Determine the (X, Y) coordinate at the center of the cell enclosing the given text.  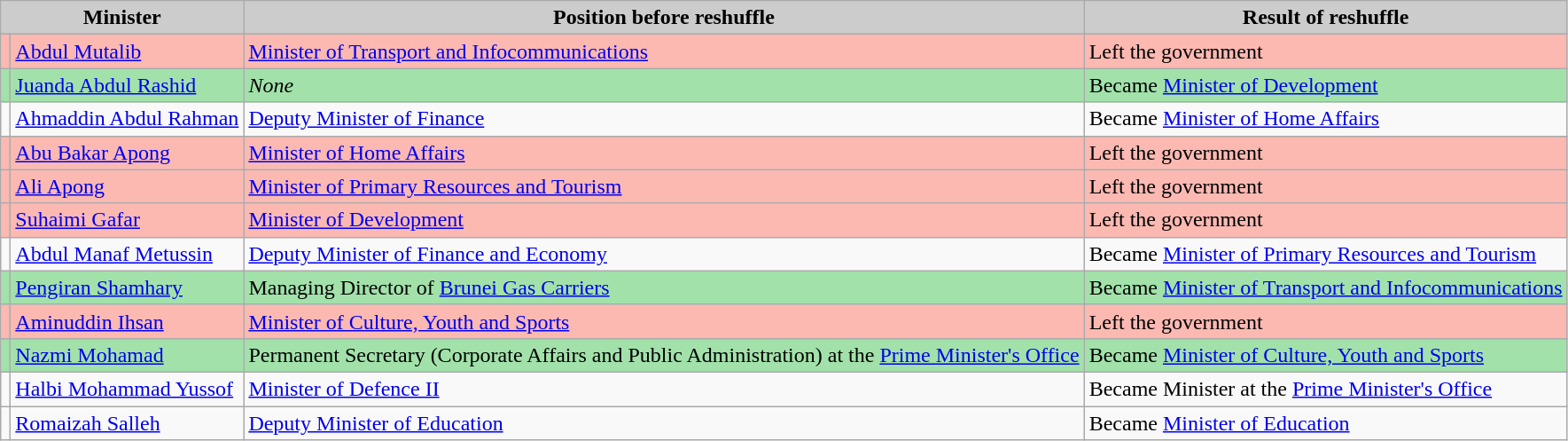
Permanent Secretary (Corporate Affairs and Public Administration) at the Prime Minister's Office (664, 355)
Position before reshuffle (664, 18)
Halbi Mohammad Yussof (128, 389)
Became Minister of Home Affairs (1326, 119)
Became Minister of Development (1326, 85)
Result of reshuffle (1326, 18)
Minister of Defence II (664, 389)
Became Minister of Transport and Infocommunications (1326, 287)
Ali Apong (128, 186)
Minister of Development (664, 220)
None (664, 85)
Minister of Home Affairs (664, 153)
Became Minister at the Prime Minister's Office (1326, 389)
Abdul Mutalib (128, 51)
Suhaimi Gafar (128, 220)
Nazmi Mohamad (128, 355)
Minister of Transport and Infocommunications (664, 51)
Aminuddin Ihsan (128, 321)
Minister of Primary Resources and Tourism (664, 186)
Minister of Culture, Youth and Sports (664, 321)
Romaizah Salleh (128, 423)
Pengiran Shamhary (128, 287)
Deputy Minister of Finance and Economy (664, 254)
Minister (122, 18)
Abu Bakar Apong (128, 153)
Abdul Manaf Metussin (128, 254)
Became Minister of Culture, Youth and Sports (1326, 355)
Ahmaddin Abdul Rahman (128, 119)
Deputy Minister of Education (664, 423)
Managing Director of Brunei Gas Carriers (664, 287)
Became Minister of Education (1326, 423)
Juanda Abdul Rashid (128, 85)
Became Minister of Primary Resources and Tourism (1326, 254)
Deputy Minister of Finance (664, 119)
